Pinpoint the cell where the given text exists, returning its (X, Y) midpoint coordinate. 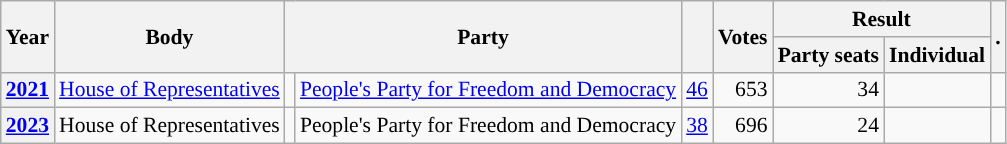
Party seats (828, 55)
Votes (743, 36)
34 (828, 90)
Body (170, 36)
2023 (28, 126)
Individual (937, 55)
24 (828, 126)
2021 (28, 90)
Party (483, 36)
653 (743, 90)
Year (28, 36)
696 (743, 126)
38 (697, 126)
Result (882, 19)
46 (697, 90)
. (998, 36)
